Detect which cell encompasses the target text, then output its [X, Y] center coordinate. 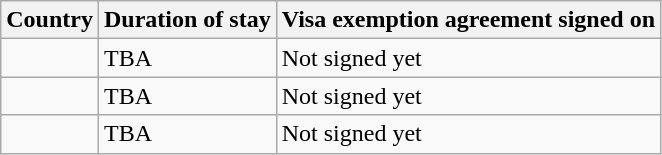
Duration of stay [187, 20]
Country [50, 20]
Visa exemption agreement signed on [468, 20]
